Detect which cell encompasses the target text, then output its [x, y] center coordinate. 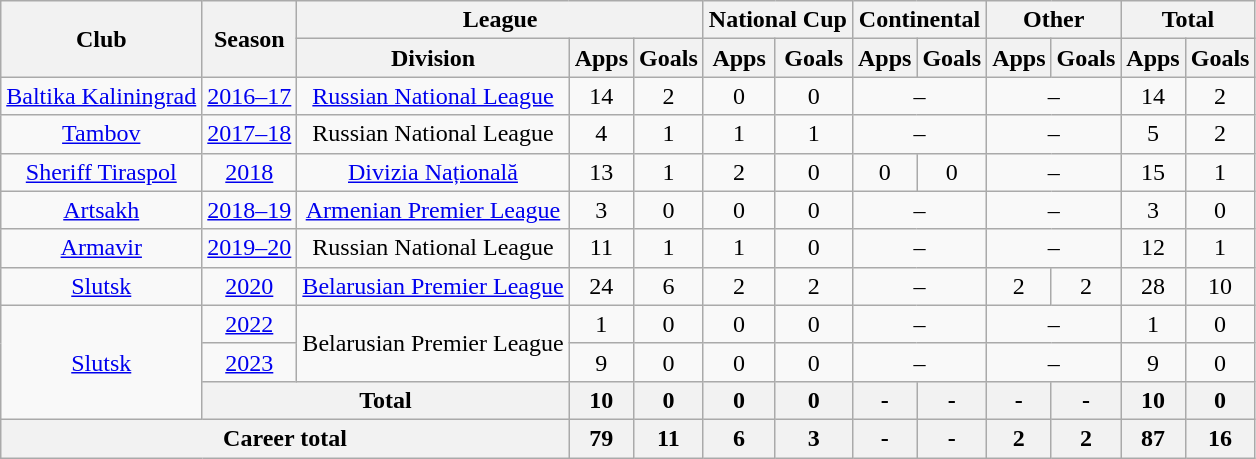
12 [1153, 248]
28 [1153, 286]
Armenian Premier League [433, 210]
National Cup [778, 20]
16 [1220, 438]
2020 [250, 286]
2022 [250, 324]
2023 [250, 362]
2019–20 [250, 248]
2018–19 [250, 210]
Armavir [102, 248]
Tambov [102, 134]
24 [601, 286]
Career total [285, 438]
15 [1153, 172]
Baltika Kaliningrad [102, 96]
5 [1153, 134]
Continental [919, 20]
87 [1153, 438]
2017–18 [250, 134]
Division [433, 58]
2018 [250, 172]
Season [250, 39]
Sheriff Tiraspol [102, 172]
4 [601, 134]
League [500, 20]
Divizia Națională [433, 172]
2016–17 [250, 96]
79 [601, 438]
Other [1054, 20]
Artsakh [102, 210]
13 [601, 172]
Club [102, 39]
